Identify which cell holds the provided text, then report its (x, y) central coordinate. 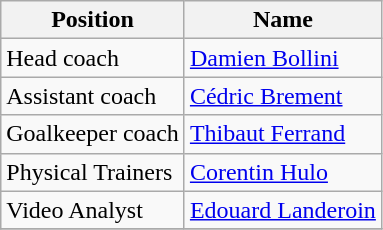
Head coach (93, 58)
Name (282, 20)
Goalkeeper coach (93, 134)
Corentin Hulo (282, 172)
Thibaut Ferrand (282, 134)
Cédric Brement (282, 96)
Physical Trainers (93, 172)
Video Analyst (93, 210)
Edouard Landeroin (282, 210)
Position (93, 20)
Assistant coach (93, 96)
Damien Bollini (282, 58)
